For the text-containing cell, return its midpoint in [X, Y] coordinate format. 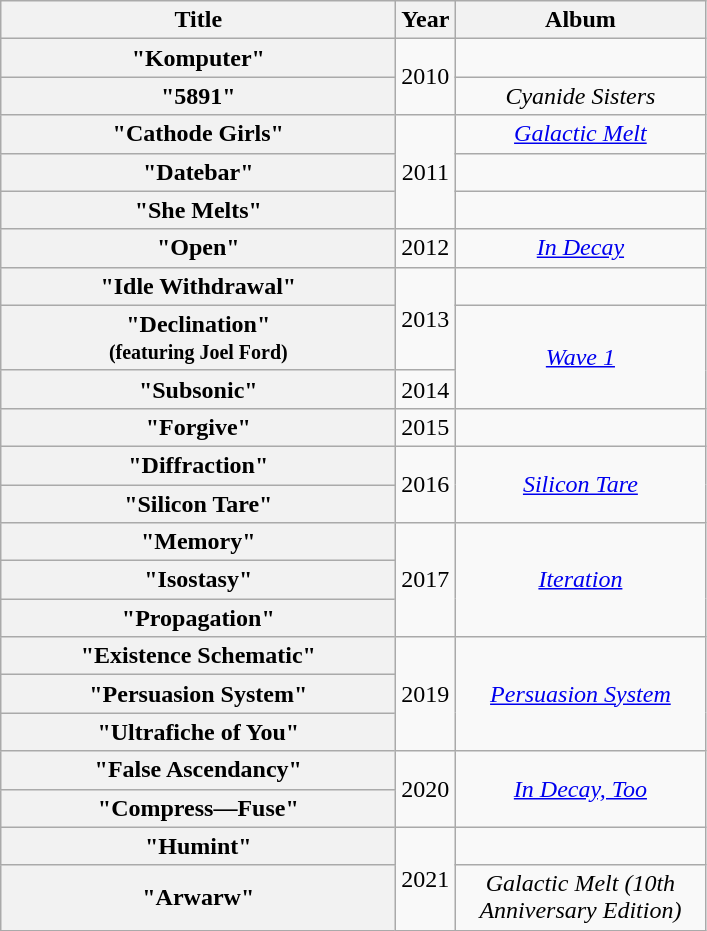
"Cathode Girls" [198, 134]
"Existence Schematic" [198, 656]
Wave 1 [580, 356]
"Declination"(featuring Joel Ford) [198, 338]
"Humint" [198, 846]
"She Melts" [198, 210]
"Compress—Fuse" [198, 808]
In Decay, Too [580, 789]
Galactic Melt (10th Anniversary Edition) [580, 898]
2011 [426, 172]
"Arwarw" [198, 898]
"Open" [198, 248]
Year [426, 20]
Persuasion System [580, 694]
2017 [426, 580]
"Isostasy" [198, 580]
"5891" [198, 96]
Galactic Melt [580, 134]
2015 [426, 427]
"Ultrafiche of You" [198, 732]
2016 [426, 484]
Cyanide Sisters [580, 96]
2010 [426, 77]
"Subsonic" [198, 389]
Album [580, 20]
2021 [426, 878]
2013 [426, 318]
"Idle Withdrawal" [198, 286]
"Silicon Tare" [198, 503]
In Decay [580, 248]
"Persuasion System" [198, 694]
"Datebar" [198, 172]
Iteration [580, 580]
2014 [426, 389]
"Diffraction" [198, 465]
"Propagation" [198, 618]
"False Ascendancy" [198, 770]
2019 [426, 694]
2020 [426, 789]
2012 [426, 248]
Silicon Tare [580, 484]
"Komputer" [198, 58]
"Forgive" [198, 427]
Title [198, 20]
"Memory" [198, 542]
